Provide the [x, y] coordinate of the cell's center where the given text is located.  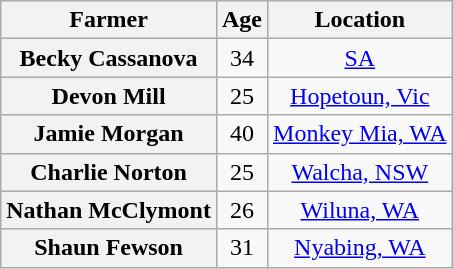
Hopetoun, Vic [360, 96]
34 [242, 58]
Shaun Fewson [109, 248]
26 [242, 210]
Monkey Mia, WA [360, 134]
Charlie Norton [109, 172]
Nathan McClymont [109, 210]
Age [242, 20]
40 [242, 134]
Devon Mill [109, 96]
31 [242, 248]
Walcha, NSW [360, 172]
Becky Cassanova [109, 58]
Location [360, 20]
Jamie Morgan [109, 134]
Nyabing, WA [360, 248]
Farmer [109, 20]
SA [360, 58]
Wiluna, WA [360, 210]
